Return (x, y) of the center of cell containing provided text 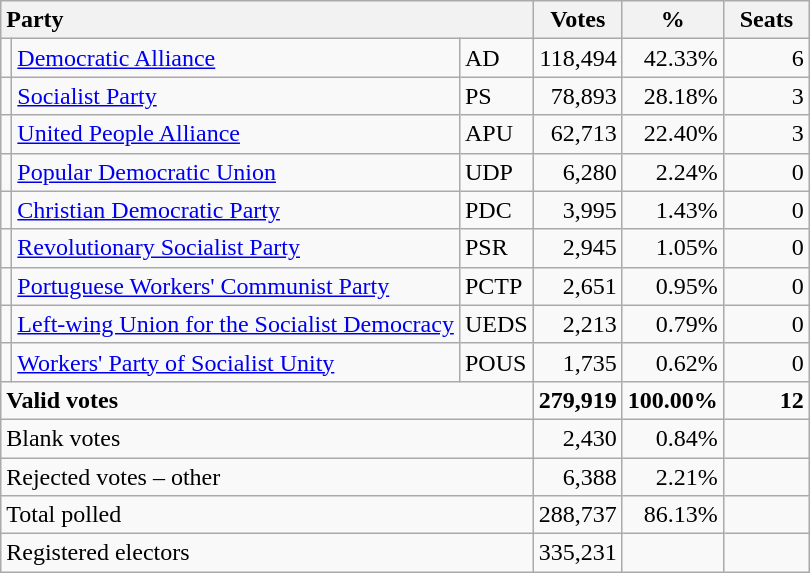
279,919 (578, 400)
Rejected votes – other (267, 477)
100.00% (672, 400)
Revolutionary Socialist Party (236, 248)
2,945 (578, 248)
PDC (496, 210)
2.21% (672, 477)
28.18% (672, 96)
PSR (496, 248)
78,893 (578, 96)
0.95% (672, 286)
1,735 (578, 362)
United People Alliance (236, 134)
6,280 (578, 172)
86.13% (672, 515)
PS (496, 96)
2,213 (578, 324)
288,737 (578, 515)
Valid votes (267, 400)
1.05% (672, 248)
3,995 (578, 210)
PCTP (496, 286)
Popular Democratic Union (236, 172)
62,713 (578, 134)
Votes (578, 20)
22.40% (672, 134)
Blank votes (267, 438)
UEDS (496, 324)
12 (766, 400)
2,651 (578, 286)
Party (267, 20)
Christian Democratic Party (236, 210)
Workers' Party of Socialist Unity (236, 362)
6,388 (578, 477)
Left-wing Union for the Socialist Democracy (236, 324)
Socialist Party (236, 96)
AD (496, 58)
Democratic Alliance (236, 58)
POUS (496, 362)
6 (766, 58)
0.84% (672, 438)
0.79% (672, 324)
2,430 (578, 438)
1.43% (672, 210)
2.24% (672, 172)
Portuguese Workers' Communist Party (236, 286)
Seats (766, 20)
% (672, 20)
118,494 (578, 58)
UDP (496, 172)
APU (496, 134)
335,231 (578, 553)
Registered electors (267, 553)
Total polled (267, 515)
42.33% (672, 58)
0.62% (672, 362)
